Provide the [x, y] coordinate of the cell's center where the given text is located.  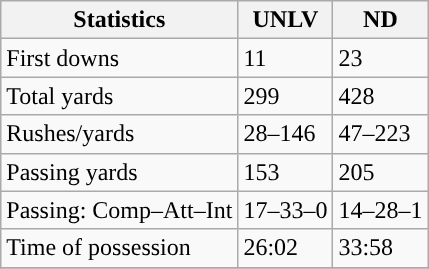
ND [380, 20]
First downs [120, 58]
428 [380, 96]
23 [380, 58]
Rushes/yards [120, 134]
33:58 [380, 248]
26:02 [286, 248]
14–28–1 [380, 210]
Time of possession [120, 248]
28–146 [286, 134]
47–223 [380, 134]
299 [286, 96]
Total yards [120, 96]
17–33–0 [286, 210]
11 [286, 58]
Passing yards [120, 172]
UNLV [286, 20]
Passing: Comp–Att–Int [120, 210]
153 [286, 172]
205 [380, 172]
Statistics [120, 20]
